Locate the cell with the specified text and output its (x, y) center coordinate. 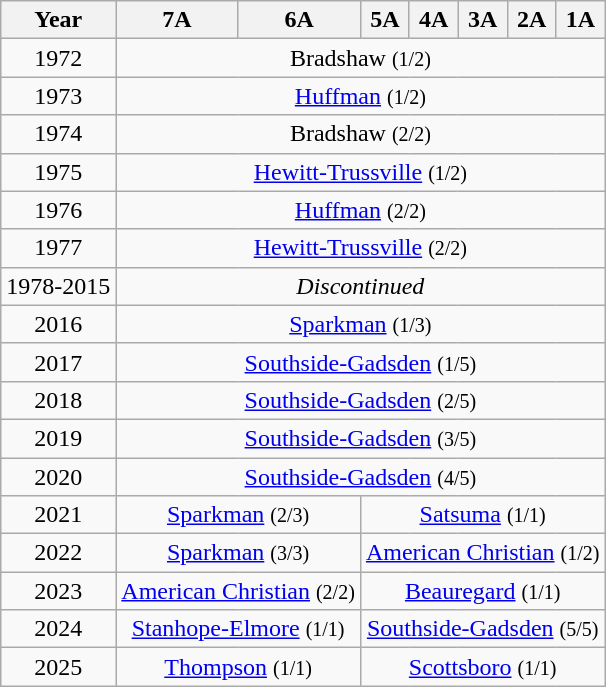
Year (58, 20)
American Christian (1/2) (482, 553)
Satsuma (1/1) (482, 515)
2025 (58, 667)
American Christian (2/2) (238, 591)
Huffman (1/2) (360, 96)
Huffman (2/2) (360, 210)
6A (299, 20)
Hewitt-Trussville (2/2) (360, 248)
1978-2015 (58, 286)
Southside-Gadsden (2/5) (360, 400)
Sparkman (2/3) (238, 515)
Stanhope-Elmore (1/1) (238, 629)
1977 (58, 248)
Hewitt-Trussville (1/2) (360, 172)
Thompson (1/1) (238, 667)
1975 (58, 172)
1972 (58, 58)
Scottsboro (1/1) (482, 667)
1976 (58, 210)
2019 (58, 438)
7A (177, 20)
2022 (58, 553)
1A (580, 20)
2023 (58, 591)
Bradshaw (1/2) (360, 58)
3A (482, 20)
Southside-Gadsden (4/5) (360, 477)
2021 (58, 515)
Sparkman (3/3) (238, 553)
1973 (58, 96)
2020 (58, 477)
Sparkman (1/3) (360, 324)
2017 (58, 362)
Beauregard (1/1) (482, 591)
2024 (58, 629)
2A (532, 20)
Southside-Gadsden (1/5) (360, 362)
5A (384, 20)
Bradshaw (2/2) (360, 134)
2018 (58, 400)
Discontinued (360, 286)
Southside-Gadsden (3/5) (360, 438)
Southside-Gadsden (5/5) (482, 629)
4A (434, 20)
2016 (58, 324)
1974 (58, 134)
